Return the (x, y) coordinate for the center point of the cell that contains the specified text.  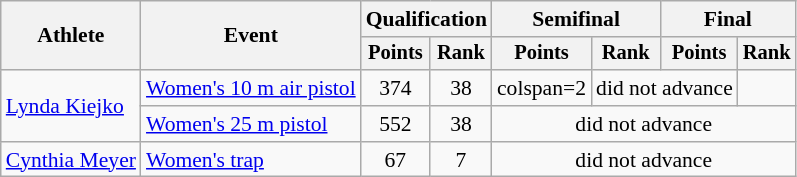
374 (396, 88)
colspan=2 (542, 88)
Lynda Kiejko (71, 106)
Athlete (71, 36)
552 (396, 124)
Women's 10 m air pistol (251, 88)
Semifinal (576, 19)
Final (728, 19)
Women's 25 m pistol (251, 124)
Event (251, 36)
Qualification (426, 19)
